Search for the cell housing the specified text and yield its [x, y] center coordinate. 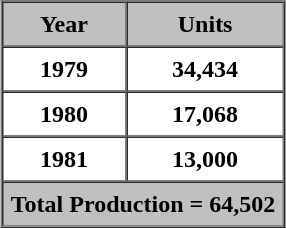
17,068 [205, 114]
1980 [64, 114]
1981 [64, 158]
34,434 [205, 68]
Year [64, 24]
Units [205, 24]
13,000 [205, 158]
1979 [64, 68]
Total Production = 64,502 [143, 204]
